Return the [x, y] coordinate for the center point of the cell that contains the specified text.  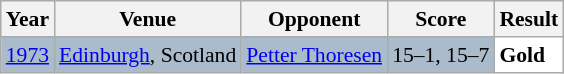
Petter Thoresen [314, 55]
Result [528, 19]
1973 [28, 55]
Gold [528, 55]
Year [28, 19]
Score [440, 19]
Edinburgh, Scotland [148, 55]
15–1, 15–7 [440, 55]
Opponent [314, 19]
Venue [148, 19]
